Search for the cell housing the specified text and yield its (x, y) center coordinate. 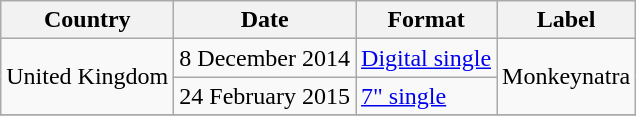
United Kingdom (88, 77)
Date (265, 20)
7" single (426, 96)
Monkeynatra (566, 77)
Country (88, 20)
Format (426, 20)
8 December 2014 (265, 58)
24 February 2015 (265, 96)
Label (566, 20)
Digital single (426, 58)
